Extract the [X, Y] coordinate from the center of the cell holding the provided text.  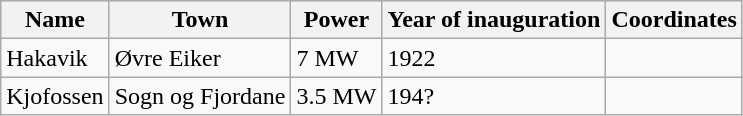
Year of inauguration [494, 20]
Øvre Eiker [200, 58]
Kjofossen [55, 96]
7 MW [336, 58]
3.5 MW [336, 96]
Hakavik [55, 58]
Town [200, 20]
194? [494, 96]
Power [336, 20]
Name [55, 20]
Coordinates [674, 20]
Sogn og Fjordane [200, 96]
1922 [494, 58]
